Pinpoint the cell where the given text exists, returning its (X, Y) midpoint coordinate. 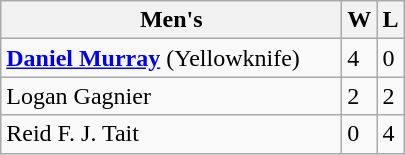
W (360, 20)
Logan Gagnier (172, 96)
Men's (172, 20)
Daniel Murray (Yellowknife) (172, 58)
L (390, 20)
Reid F. J. Tait (172, 134)
